Scan for the cell matching the given text and deliver its [X, Y] coordinate at center. 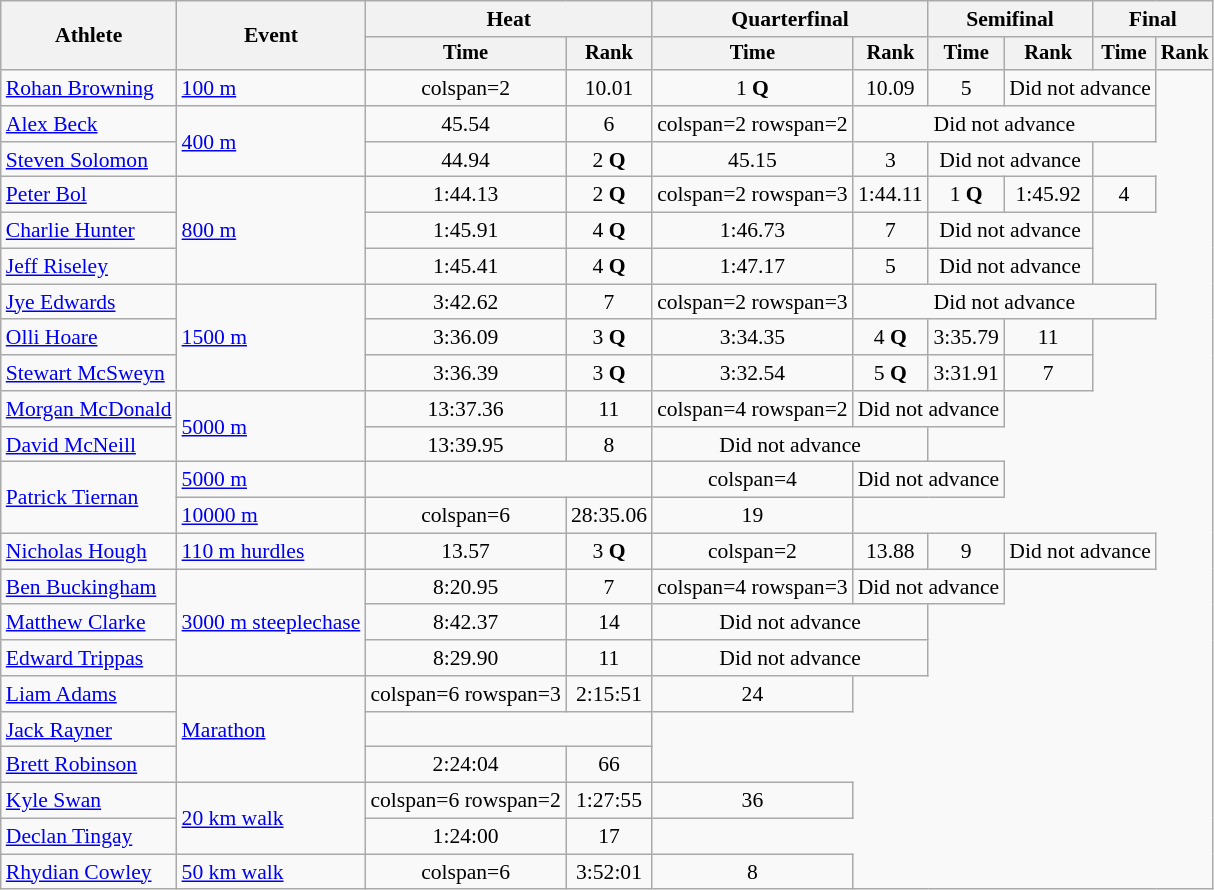
8:29.90 [466, 658]
5 Q [890, 373]
2:15:51 [609, 694]
Alex Beck [89, 124]
Kyle Swan [89, 801]
Liam Adams [89, 694]
colspan=4 [752, 480]
1:47.17 [752, 267]
28:35.06 [609, 516]
3:36.39 [466, 373]
Rhydian Cowley [89, 872]
Final [1152, 19]
colspan=6 rowspan=2 [466, 801]
19 [752, 516]
3:52:01 [609, 872]
1:45.91 [466, 231]
800 m [272, 230]
1500 m [272, 338]
13.57 [466, 552]
10.01 [609, 88]
Athlete [89, 36]
6 [609, 124]
3000 m steeplechase [272, 622]
2:24:04 [466, 765]
1:45.41 [466, 267]
Stewart McSweyn [89, 373]
1:46.73 [752, 231]
4 [1124, 195]
Steven Solomon [89, 160]
3:32.54 [752, 373]
8:42.37 [466, 623]
Patrick Tiernan [89, 498]
Event [272, 36]
3:34.35 [752, 338]
44.94 [466, 160]
3:35.79 [966, 338]
24 [752, 694]
Ben Buckingham [89, 587]
Matthew Clarke [89, 623]
100 m [272, 88]
10000 m [272, 516]
1:27:55 [609, 801]
Morgan McDonald [89, 409]
13.88 [890, 552]
1:45.92 [1048, 195]
Olli Hoare [89, 338]
3:42.62 [466, 302]
50 km walk [272, 872]
Semifinal [1010, 19]
Jack Rayner [89, 730]
14 [609, 623]
Peter Bol [89, 195]
3:36.09 [466, 338]
8:20.95 [466, 587]
45.54 [466, 124]
1:44.13 [466, 195]
400 m [272, 142]
colspan=4 rowspan=3 [752, 587]
Quarterfinal [790, 19]
66 [609, 765]
Marathon [272, 730]
20 km walk [272, 818]
colspan=6 rowspan=3 [466, 694]
Charlie Hunter [89, 231]
Nicholas Hough [89, 552]
36 [752, 801]
Declan Tingay [89, 837]
10.09 [890, 88]
Rohan Browning [89, 88]
1:44.11 [890, 195]
Jye Edwards [89, 302]
45.15 [752, 160]
Edward Trippas [89, 658]
Jeff Riseley [89, 267]
110 m hurdles [272, 552]
3:31.91 [966, 373]
17 [609, 837]
Brett Robinson [89, 765]
1:24:00 [466, 837]
9 [966, 552]
3 [890, 160]
13:39.95 [466, 445]
colspan=2 rowspan=2 [752, 124]
colspan=4 rowspan=2 [752, 409]
David McNeill [89, 445]
13:37.36 [466, 409]
Heat [508, 19]
